Scan for the cell matching the given text and deliver its [x, y] coordinate at center. 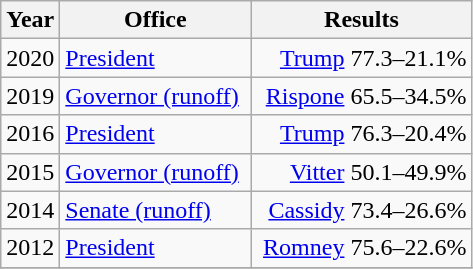
2020 [30, 58]
2012 [30, 248]
Office [156, 20]
2019 [30, 96]
Romney 75.6–22.6% [362, 248]
Senate (runoff) [156, 210]
2016 [30, 134]
Vitter 50.1–49.9% [362, 172]
2015 [30, 172]
Cassidy 73.4–26.6% [362, 210]
Trump 77.3–21.1% [362, 58]
Rispone 65.5–34.5% [362, 96]
Year [30, 20]
Results [362, 20]
2014 [30, 210]
Trump 76.3–20.4% [362, 134]
